Scan for the cell matching the given text and deliver its [X, Y] coordinate at center. 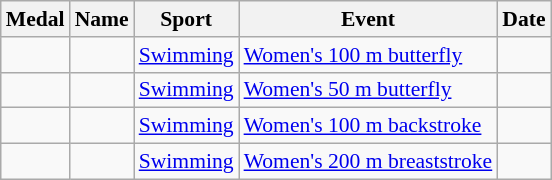
Date [524, 19]
Women's 100 m butterfly [368, 55]
Sport [186, 19]
Women's 200 m breaststroke [368, 162]
Name [102, 19]
Women's 100 m backstroke [368, 126]
Women's 50 m butterfly [368, 90]
Event [368, 19]
Medal [36, 19]
